Search for the cell housing the specified text and yield its (x, y) center coordinate. 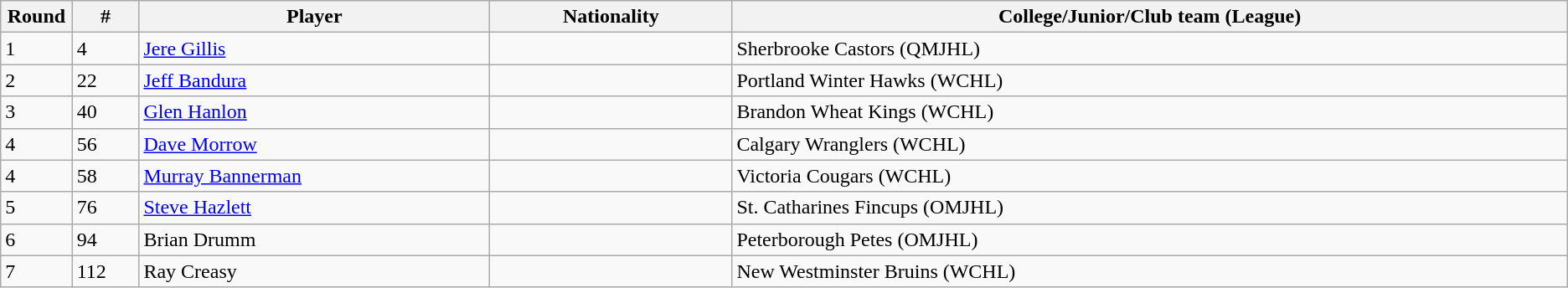
112 (106, 271)
Brian Drumm (315, 239)
56 (106, 144)
2 (37, 80)
22 (106, 80)
Round (37, 17)
College/Junior/Club team (League) (1149, 17)
Dave Morrow (315, 144)
Portland Winter Hawks (WCHL) (1149, 80)
3 (37, 112)
Sherbrooke Castors (QMJHL) (1149, 49)
1 (37, 49)
58 (106, 176)
Brandon Wheat Kings (WCHL) (1149, 112)
Victoria Cougars (WCHL) (1149, 176)
40 (106, 112)
Steve Hazlett (315, 208)
94 (106, 239)
Jere Gillis (315, 49)
Player (315, 17)
5 (37, 208)
76 (106, 208)
Murray Bannerman (315, 176)
Ray Creasy (315, 271)
Calgary Wranglers (WCHL) (1149, 144)
New Westminster Bruins (WCHL) (1149, 271)
Glen Hanlon (315, 112)
Peterborough Petes (OMJHL) (1149, 239)
6 (37, 239)
Jeff Bandura (315, 80)
Nationality (611, 17)
7 (37, 271)
# (106, 17)
St. Catharines Fincups (OMJHL) (1149, 208)
